For the text-containing cell, return its midpoint in [X, Y] coordinate format. 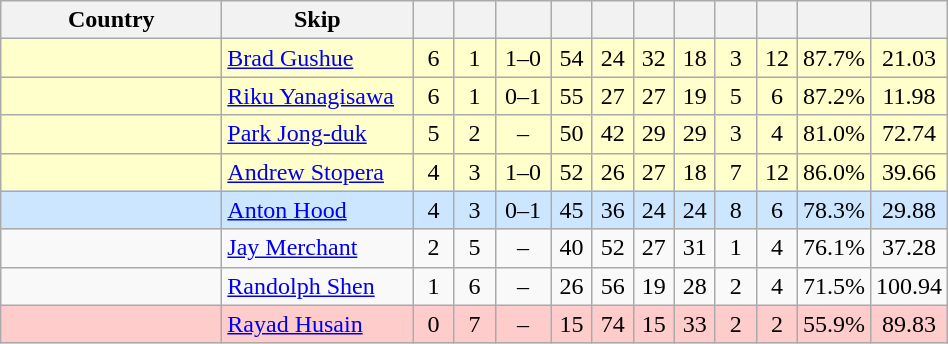
8 [736, 210]
56 [612, 286]
74 [612, 324]
71.5% [834, 286]
21.03 [908, 58]
Brad Gushue [318, 58]
39.66 [908, 172]
45 [572, 210]
55 [572, 96]
29.88 [908, 210]
87.2% [834, 96]
55.9% [834, 324]
Anton Hood [318, 210]
Country [112, 20]
86.0% [834, 172]
Riku Yanagisawa [318, 96]
87.7% [834, 58]
Park Jong-duk [318, 134]
33 [694, 324]
Rayad Husain [318, 324]
Jay Merchant [318, 248]
54 [572, 58]
50 [572, 134]
36 [612, 210]
89.83 [908, 324]
28 [694, 286]
81.0% [834, 134]
Randolph Shen [318, 286]
72.74 [908, 134]
40 [572, 248]
Andrew Stopera [318, 172]
37.28 [908, 248]
42 [612, 134]
31 [694, 248]
0 [434, 324]
76.1% [834, 248]
100.94 [908, 286]
32 [654, 58]
11.98 [908, 96]
Skip [318, 20]
78.3% [834, 210]
